Provide the (x, y) coordinate of the cell's center where the given text is located.  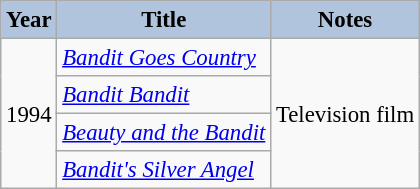
Notes (346, 20)
Bandit Goes Country (164, 58)
Title (164, 20)
Year (29, 20)
Beauty and the Bandit (164, 133)
1994 (29, 114)
Television film (346, 114)
Bandit Bandit (164, 95)
Bandit's Silver Angel (164, 170)
